Provide the [X, Y] coordinate of the cell's center where the given text is located.  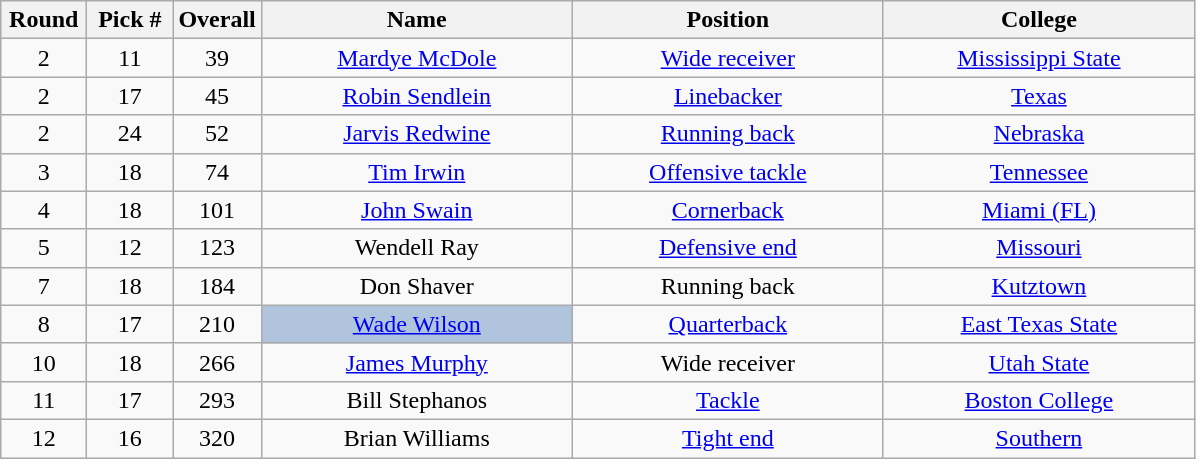
Offensive tackle [728, 172]
8 [44, 324]
101 [217, 210]
Tennessee [1038, 172]
5 [44, 248]
Kutztown [1038, 286]
Utah State [1038, 362]
184 [217, 286]
Wendell Ray [416, 248]
4 [44, 210]
7 [44, 286]
320 [217, 438]
Southern [1038, 438]
Name [416, 20]
210 [217, 324]
52 [217, 134]
Tim Irwin [416, 172]
266 [217, 362]
24 [130, 134]
Position [728, 20]
Jarvis Redwine [416, 134]
John Swain [416, 210]
Missouri [1038, 248]
Round [44, 20]
James Murphy [416, 362]
East Texas State [1038, 324]
Pick # [130, 20]
3 [44, 172]
Don Shaver [416, 286]
College [1038, 20]
Nebraska [1038, 134]
Brian Williams [416, 438]
123 [217, 248]
Texas [1038, 96]
45 [217, 96]
Cornerback [728, 210]
Linebacker [728, 96]
Mississippi State [1038, 58]
Wade Wilson [416, 324]
293 [217, 400]
Mardye McDole [416, 58]
Bill Stephanos [416, 400]
Miami (FL) [1038, 210]
10 [44, 362]
Tackle [728, 400]
Boston College [1038, 400]
39 [217, 58]
Tight end [728, 438]
Overall [217, 20]
74 [217, 172]
Quarterback [728, 324]
Robin Sendlein [416, 96]
16 [130, 438]
Defensive end [728, 248]
